Extract the (X, Y) coordinate from the center of the cell holding the provided text.  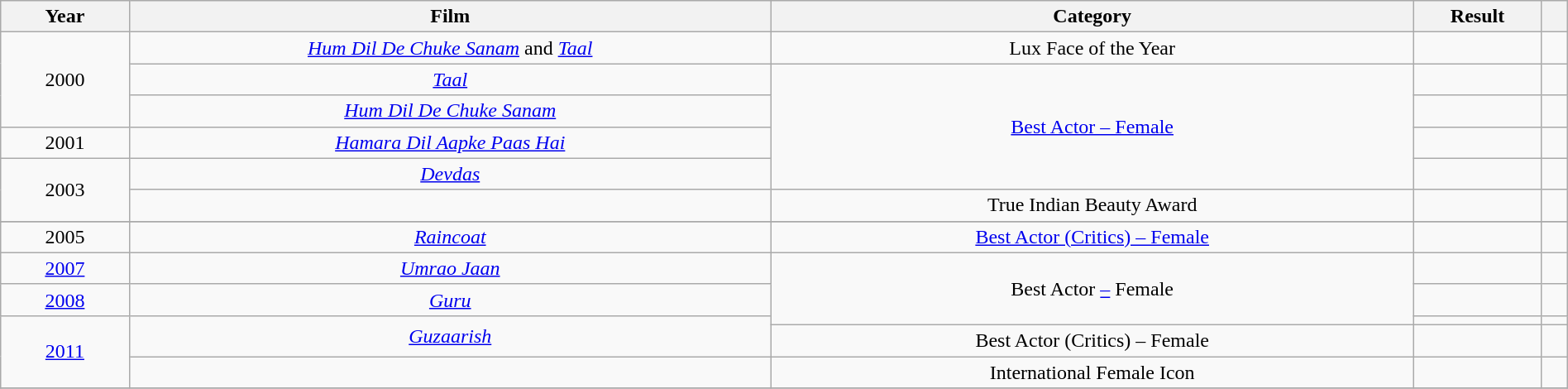
2008 (65, 300)
Film (450, 17)
Year (65, 17)
Hamara Dil Aapke Paas Hai (450, 142)
2001 (65, 142)
Raincoat (450, 237)
Devdas (450, 174)
Hum Dil De Chuke Sanam (450, 111)
Guzaarish (450, 336)
Guru (450, 300)
True Indian Beauty Award (1092, 205)
2005 (65, 237)
Category (1092, 17)
Taal (450, 79)
Lux Face of the Year (1092, 48)
2007 (65, 268)
2011 (65, 351)
2003 (65, 190)
Umrao Jaan (450, 268)
International Female Icon (1092, 372)
2000 (65, 79)
Result (1477, 17)
Hum Dil De Chuke Sanam and Taal (450, 48)
